Identify which cell holds the provided text, then report its [X, Y] central coordinate. 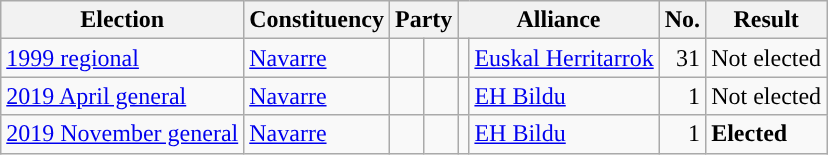
Elected [766, 134]
Euskal Herritarrok [564, 58]
1999 regional [122, 58]
Alliance [558, 20]
31 [682, 58]
2019 November general [122, 134]
2019 April general [122, 96]
Result [766, 20]
Election [122, 20]
Constituency [317, 20]
No. [682, 20]
Party [423, 20]
